Pinpoint the cell where the given text exists, returning its [x, y] midpoint coordinate. 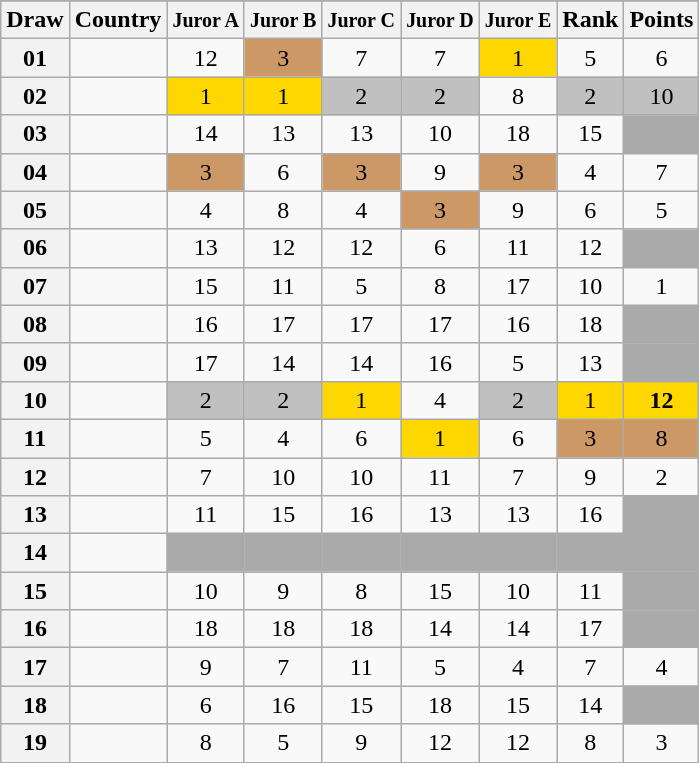
02 [35, 96]
09 [35, 362]
Juror E [518, 20]
08 [35, 324]
05 [35, 210]
04 [35, 172]
Juror B [283, 20]
Juror A [206, 20]
Juror D [440, 20]
Rank [590, 20]
19 [35, 743]
Juror C [362, 20]
03 [35, 134]
Draw [35, 20]
06 [35, 248]
Country [118, 20]
01 [35, 58]
Points [662, 20]
07 [35, 286]
